Detect which cell encompasses the target text, then output its (X, Y) center coordinate. 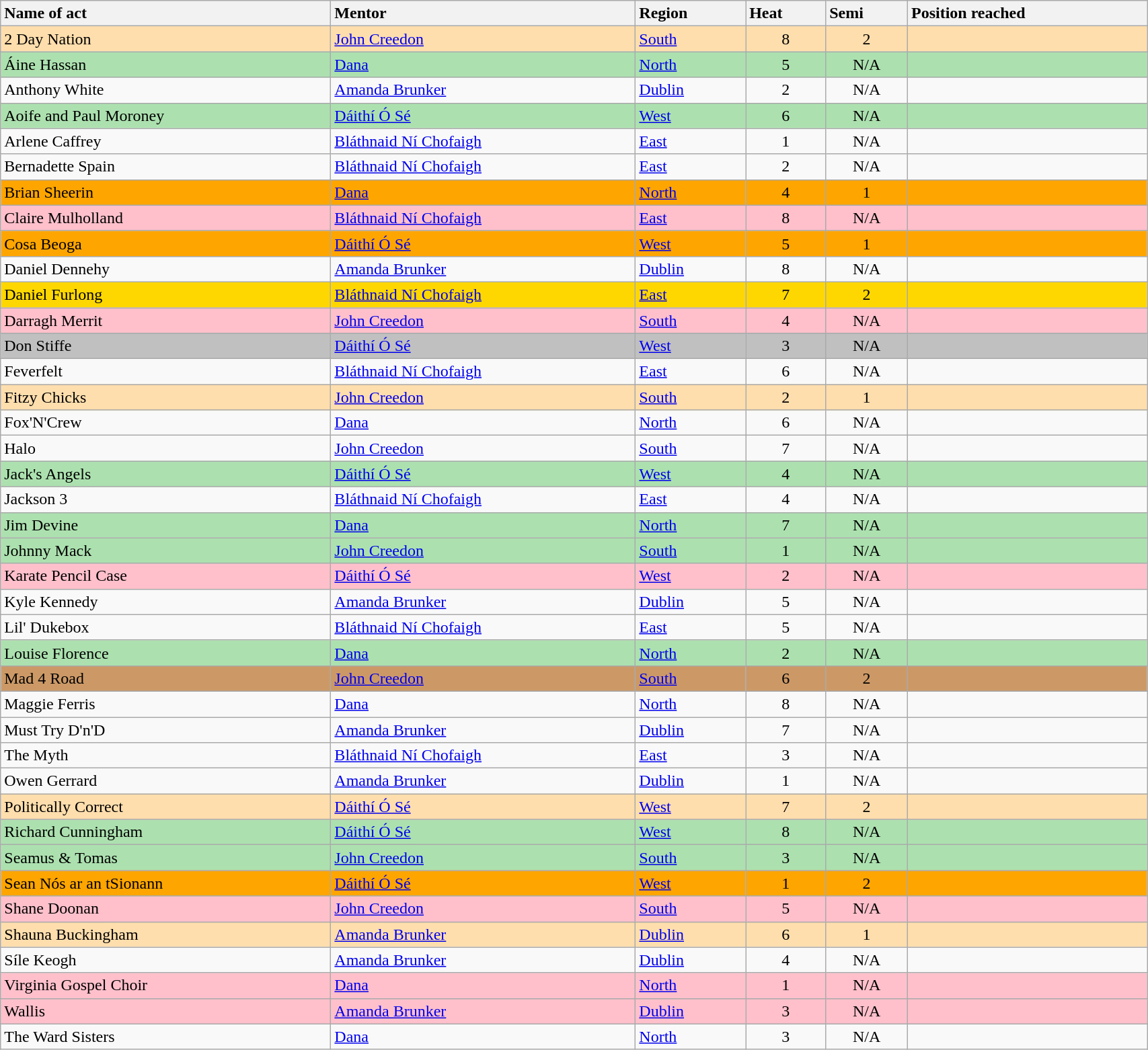
Feverfelt (165, 372)
The Ward Sisters (165, 1037)
Semi (867, 13)
Shane Doonan (165, 909)
Position reached (1027, 13)
Politically Correct (165, 807)
2 Day Nation (165, 39)
Karate Pencil Case (165, 576)
Mentor (483, 13)
Owen Gerrard (165, 781)
Kyle Kennedy (165, 602)
Bernadette Spain (165, 167)
Heat (786, 13)
Cosa Beoga (165, 243)
Áine Hassan (165, 65)
Name of act (165, 13)
Maggie Ferris (165, 704)
Fox'N'Crew (165, 423)
Brian Sheerin (165, 192)
Síle Keogh (165, 960)
Louise Florence (165, 653)
Jackson 3 (165, 499)
Sean Nós ar an tSionann (165, 883)
Don Stiffe (165, 346)
Aoife and Paul Moroney (165, 116)
Jim Devine (165, 525)
Arlene Caffrey (165, 141)
Claire Mulholland (165, 218)
Halo (165, 448)
Virginia Gospel Choir (165, 985)
Anthony White (165, 90)
Johnny Mack (165, 551)
Must Try D'n'D (165, 729)
Richard Cunningham (165, 832)
Wallis (165, 1011)
Seamus & Tomas (165, 858)
Lil' Dukebox (165, 627)
Region (691, 13)
Mad 4 Road (165, 678)
Shauna Buckingham (165, 934)
Fitzy Chicks (165, 397)
Daniel Dennehy (165, 269)
Daniel Furlong (165, 294)
The Myth (165, 756)
Darragh Merrit (165, 321)
Jack's Angels (165, 474)
